Capture the cell that displays the provided text and extract its (X, Y) central coordinate. 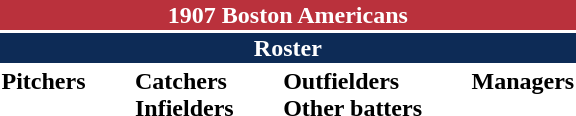
1907 Boston Americans (288, 15)
Roster (288, 48)
